Return the [x, y] coordinate for the center point of the cell that contains the specified text.  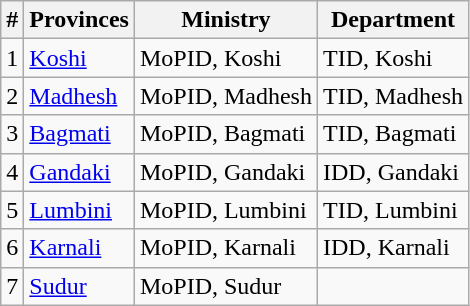
Lumbini [80, 210]
MoPID, Lumbini [226, 210]
Karnali [80, 248]
MoPID, Sudur [226, 286]
TID, Bagmati [392, 134]
# [12, 20]
Bagmati [80, 134]
IDD, Gandaki [392, 172]
MoPID, Koshi [226, 58]
5 [12, 210]
TID, Lumbini [392, 210]
MoPID, Madhesh [226, 96]
TID, Koshi [392, 58]
6 [12, 248]
Department [392, 20]
TID, Madhesh [392, 96]
IDD, Karnali [392, 248]
MoPID, Karnali [226, 248]
3 [12, 134]
Ministry [226, 20]
4 [12, 172]
Provinces [80, 20]
Gandaki [80, 172]
Sudur [80, 286]
1 [12, 58]
MoPID, Gandaki [226, 172]
7 [12, 286]
2 [12, 96]
Koshi [80, 58]
MoPID, Bagmati [226, 134]
Madhesh [80, 96]
